From the cell containing the given text, extract its center point as [x, y] coordinate. 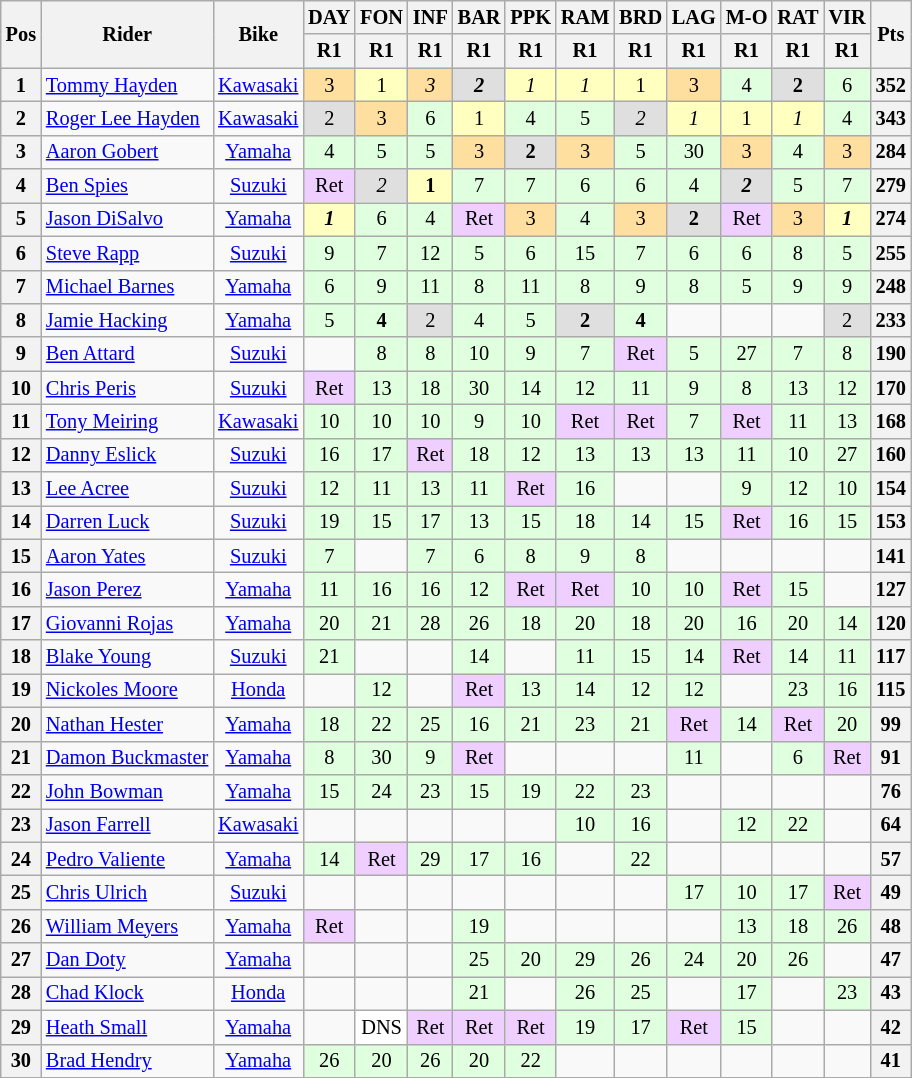
76 [891, 791]
64 [891, 825]
127 [891, 589]
42 [891, 1027]
M-O [747, 17]
43 [891, 993]
Nickoles Moore [127, 690]
INF [430, 17]
57 [891, 859]
BRD [640, 17]
PPK [530, 17]
153 [891, 522]
41 [891, 1061]
343 [891, 118]
Michael Barnes [127, 287]
Heath Small [127, 1027]
Tony Meiring [127, 421]
RAT [798, 17]
Dan Doty [127, 960]
Rider [127, 34]
248 [891, 287]
170 [891, 388]
117 [891, 657]
168 [891, 421]
Bike [258, 34]
154 [891, 489]
274 [891, 219]
115 [891, 690]
Danny Eslick [127, 455]
BAR [480, 17]
279 [891, 186]
Giovanni Rojas [127, 623]
Chris Ulrich [127, 892]
Chad Klock [127, 993]
DAY [329, 17]
99 [891, 724]
John Bowman [127, 791]
Ben Spies [127, 186]
190 [891, 354]
48 [891, 926]
Steve Rapp [127, 253]
Pedro Valiente [127, 859]
Damon Buckmaster [127, 758]
Pts [891, 34]
284 [891, 152]
Nathan Hester [127, 724]
91 [891, 758]
Jason Perez [127, 589]
Aaron Gobert [127, 152]
Roger Lee Hayden [127, 118]
233 [891, 320]
Jason DiSalvo [127, 219]
VIR [848, 17]
352 [891, 85]
Lee Acree [127, 489]
RAM [585, 17]
Blake Young [127, 657]
LAG [694, 17]
160 [891, 455]
49 [891, 892]
FON [382, 17]
Darren Luck [127, 522]
Tommy Hayden [127, 85]
William Meyers [127, 926]
Pos [21, 34]
Aaron Yates [127, 556]
120 [891, 623]
Chris Peris [127, 388]
Jamie Hacking [127, 320]
47 [891, 960]
141 [891, 556]
Ben Attard [127, 354]
Jason Farrell [127, 825]
DNS [382, 1027]
Brad Hendry [127, 1061]
255 [891, 253]
